Locate the cell with the specified text and output its [X, Y] center coordinate. 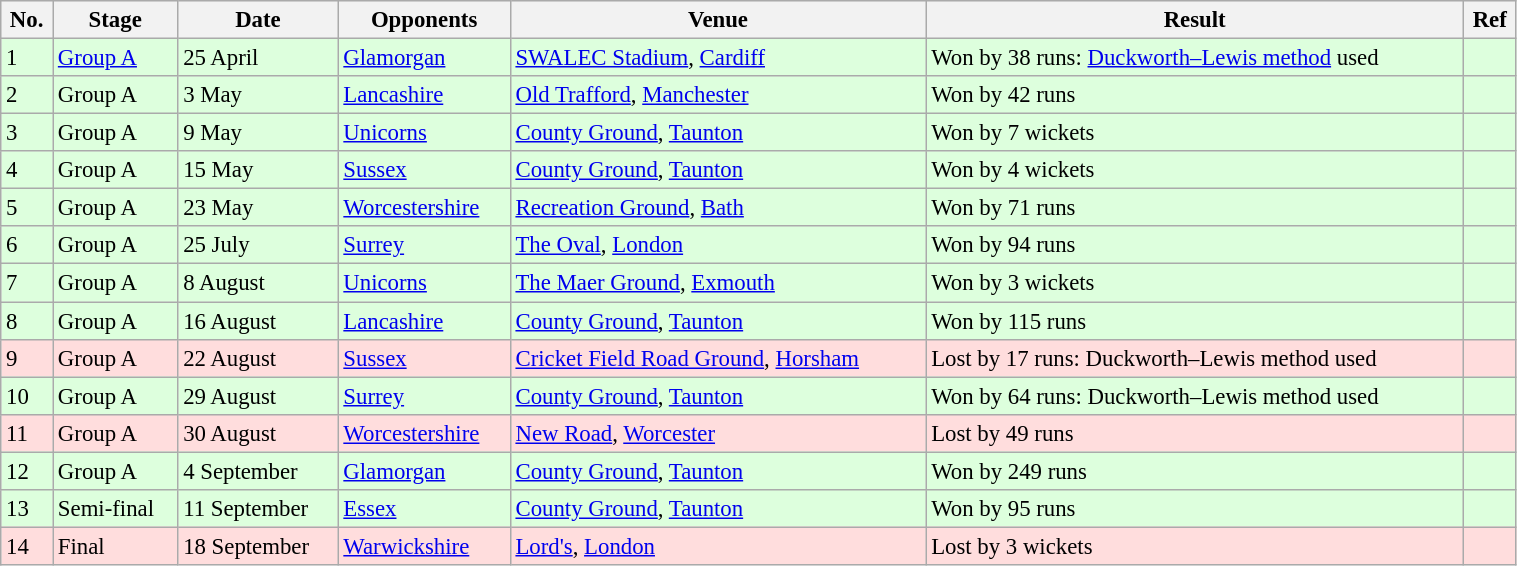
4 September [258, 471]
1 [27, 58]
Lord's, London [718, 546]
8 [27, 321]
Recreation Ground, Bath [718, 208]
Semi-final [116, 509]
Won by 64 runs: Duckworth–Lewis method used [1195, 396]
10 [27, 396]
Won by 42 runs [1195, 95]
Cricket Field Road Ground, Horsham [718, 358]
9 May [258, 133]
25 April [258, 58]
Lost by 3 wickets [1195, 546]
18 September [258, 546]
Won by 95 runs [1195, 509]
No. [27, 20]
7 [27, 283]
Venue [718, 20]
Opponents [424, 20]
Lost by 17 runs: Duckworth–Lewis method used [1195, 358]
30 August [258, 433]
5 [27, 208]
2 [27, 95]
Warwickshire [424, 546]
Won by 3 wickets [1195, 283]
3 May [258, 95]
The Oval, London [718, 245]
Won by 38 runs: Duckworth–Lewis method used [1195, 58]
8 August [258, 283]
25 July [258, 245]
Ref [1490, 20]
Old Trafford, Manchester [718, 95]
Final [116, 546]
15 May [258, 170]
Stage [116, 20]
13 [27, 509]
Won by 249 runs [1195, 471]
14 [27, 546]
Won by 115 runs [1195, 321]
3 [27, 133]
Won by 7 wickets [1195, 133]
New Road, Worcester [718, 433]
12 [27, 471]
Date [258, 20]
11 [27, 433]
Won by 94 runs [1195, 245]
29 August [258, 396]
9 [27, 358]
22 August [258, 358]
SWALEC Stadium, Cardiff [718, 58]
Won by 71 runs [1195, 208]
11 September [258, 509]
4 [27, 170]
Lost by 49 runs [1195, 433]
16 August [258, 321]
The Maer Ground, Exmouth [718, 283]
Essex [424, 509]
Result [1195, 20]
23 May [258, 208]
6 [27, 245]
Won by 4 wickets [1195, 170]
